From the cell containing the given text, extract its center point as (X, Y) coordinate. 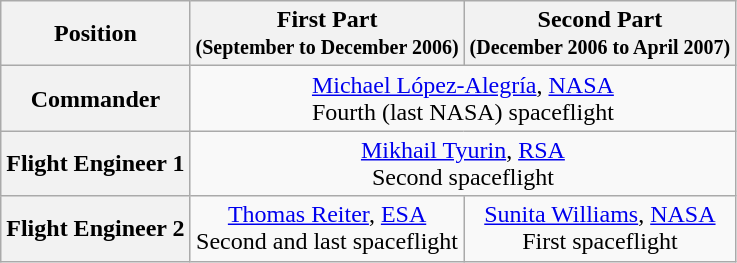
Thomas Reiter, ESASecond and last spaceflight (327, 228)
Second Part(December 2006 to April 2007) (600, 34)
Michael López-Alegría, NASAFourth (last NASA) spaceflight (463, 98)
Sunita Williams, NASAFirst spaceflight (600, 228)
First Part(September to December 2006) (327, 34)
Flight Engineer 1 (96, 164)
Commander (96, 98)
Mikhail Tyurin, RSASecond spaceflight (463, 164)
Flight Engineer 2 (96, 228)
Position (96, 34)
